Capture the cell that displays the provided text and extract its (x, y) central coordinate. 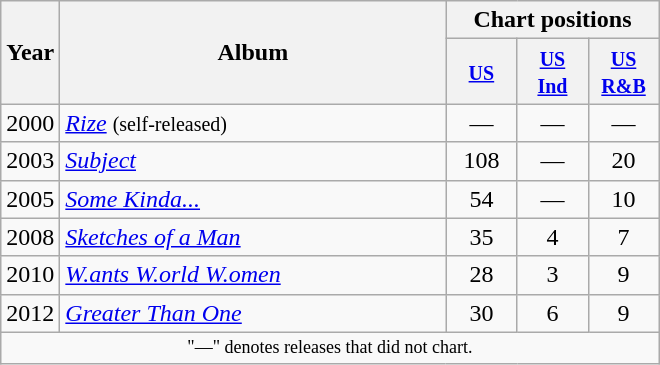
35 (482, 237)
US Ind (552, 72)
30 (482, 313)
6 (552, 313)
Greater Than One (253, 313)
54 (482, 199)
2003 (30, 161)
3 (552, 275)
US (482, 72)
Rize (self-released) (253, 123)
Chart positions (552, 20)
Subject (253, 161)
2008 (30, 237)
28 (482, 275)
108 (482, 161)
7 (624, 237)
4 (552, 237)
"—" denotes releases that did not chart. (330, 348)
2000 (30, 123)
2012 (30, 313)
10 (624, 199)
Sketches of a Man (253, 237)
Year (30, 52)
Album (253, 52)
Some Kinda... (253, 199)
USR&B (624, 72)
20 (624, 161)
2005 (30, 199)
W.ants W.orld W.omen (253, 275)
2010 (30, 275)
